From the cell containing the given text, extract its center point as (X, Y) coordinate. 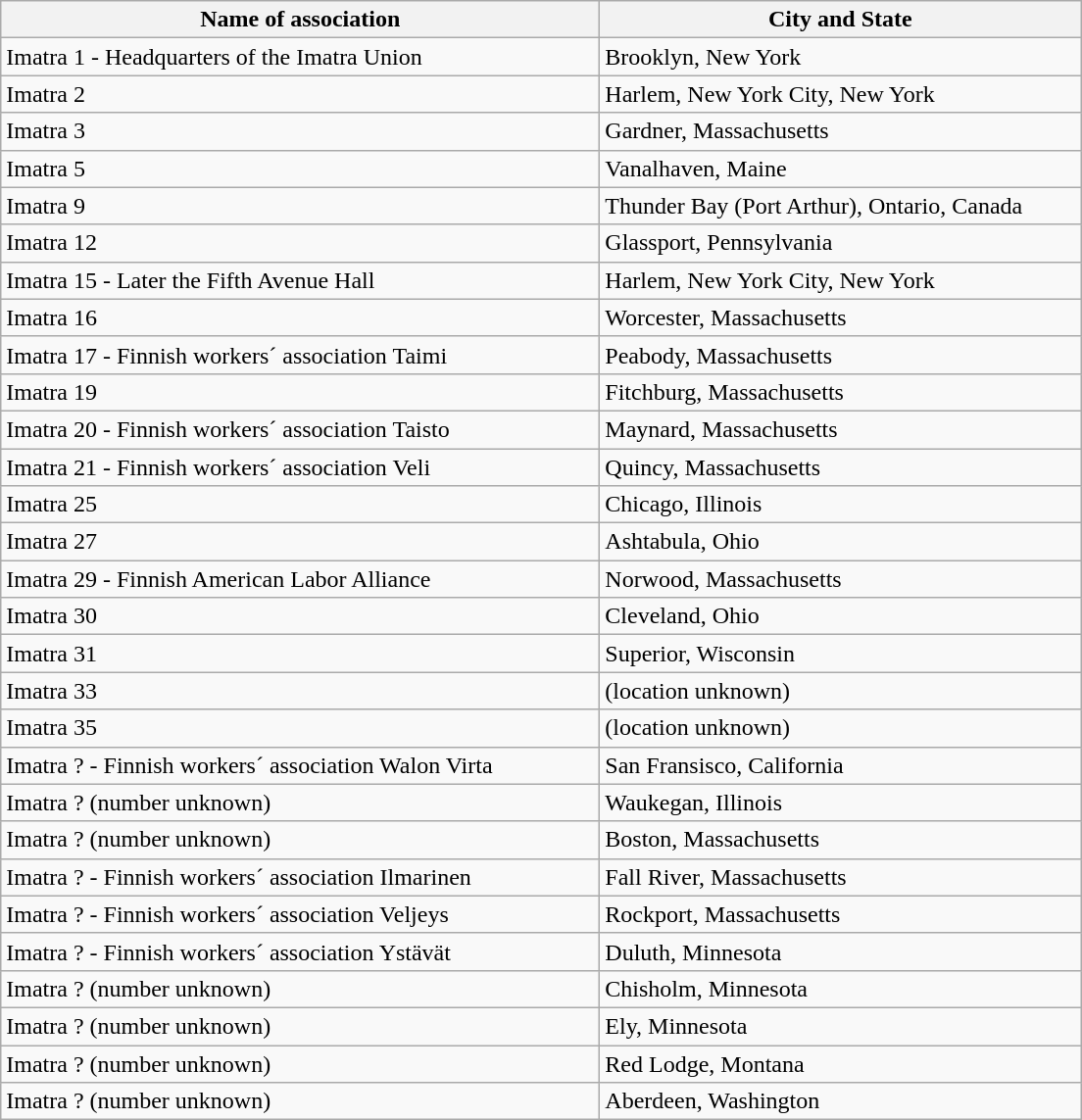
Imatra ? - Finnish workers´ association Veljeys (300, 914)
Imatra 1 - Headquarters of the Imatra Union (300, 57)
Imatra 20 - Finnish workers´ association Taisto (300, 429)
Imatra 30 (300, 616)
Imatra ? - Finnish workers´ association Walon Virta (300, 765)
Thunder Bay (Port Arthur), Ontario, Canada (841, 206)
Imatra 16 (300, 317)
Superior, Wisconsin (841, 654)
Imatra 33 (300, 691)
Imatra 3 (300, 131)
Red Lodge, Montana (841, 1063)
Imatra 15 - Later the Fifth Avenue Hall (300, 280)
Peabody, Massachusetts (841, 355)
Rockport, Massachusetts (841, 914)
Imatra ? - Finnish workers´ association Ilmarinen (300, 877)
Imatra 17 - Finnish workers´ association Taimi (300, 355)
Norwood, Massachusetts (841, 579)
Ashtabula, Ohio (841, 542)
Aberdeen, Washington (841, 1101)
Imatra 25 (300, 505)
Imatra 31 (300, 654)
Imatra 21 - Finnish workers´ association Veli (300, 467)
Brooklyn, New York (841, 57)
Quincy, Massachusetts (841, 467)
Imatra 12 (300, 243)
Chicago, Illinois (841, 505)
Boston, Massachusetts (841, 840)
Chisholm, Minnesota (841, 989)
Worcester, Massachusetts (841, 317)
Vanalhaven, Maine (841, 169)
Imatra 5 (300, 169)
Imatra 2 (300, 94)
Glassport, Pennsylvania (841, 243)
Gardner, Massachusetts (841, 131)
Fitchburg, Massachusetts (841, 392)
Cleveland, Ohio (841, 616)
Ely, Minnesota (841, 1026)
San Fransisco, California (841, 765)
Imatra 27 (300, 542)
Maynard, Massachusetts (841, 429)
Duluth, Minnesota (841, 951)
Imatra 35 (300, 728)
Imatra ? - Finnish workers´ association Ystävät (300, 951)
Imatra 9 (300, 206)
Name of association (300, 20)
City and State (841, 20)
Imatra 19 (300, 392)
Fall River, Massachusetts (841, 877)
Imatra 29 - Finnish American Labor Alliance (300, 579)
Waukegan, Illinois (841, 803)
